Scan for the cell matching the given text and deliver its (x, y) coordinate at center. 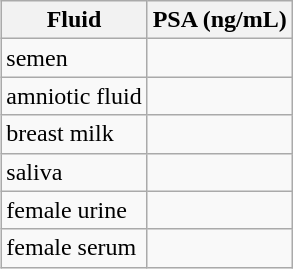
breast milk (74, 134)
PSA (ng/mL) (220, 20)
female urine (74, 210)
semen (74, 58)
female serum (74, 248)
amniotic fluid (74, 96)
Fluid (74, 20)
saliva (74, 172)
